Identify which cell holds the provided text, then report its [X, Y] central coordinate. 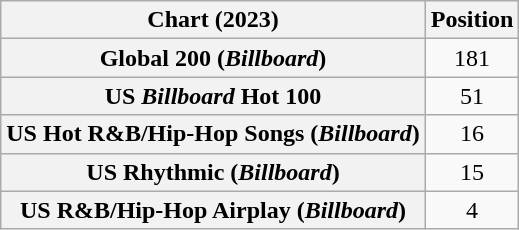
51 [472, 96]
15 [472, 172]
Chart (2023) [213, 20]
181 [472, 58]
US Hot R&B/Hip-Hop Songs (Billboard) [213, 134]
Global 200 (Billboard) [213, 58]
US Rhythmic (Billboard) [213, 172]
4 [472, 210]
Position [472, 20]
16 [472, 134]
US Billboard Hot 100 [213, 96]
US R&B/Hip-Hop Airplay (Billboard) [213, 210]
